Determine the (x, y) coordinate at the center of the cell enclosing the given text.  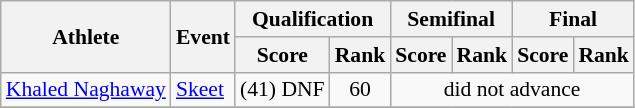
Event (203, 36)
(41) DNF (282, 90)
Skeet (203, 90)
Semifinal (451, 19)
Athlete (86, 36)
60 (360, 90)
Khaled Naghaway (86, 90)
Final (573, 19)
did not advance (512, 90)
Qualification (312, 19)
